Detect which cell encompasses the target text, then output its (X, Y) center coordinate. 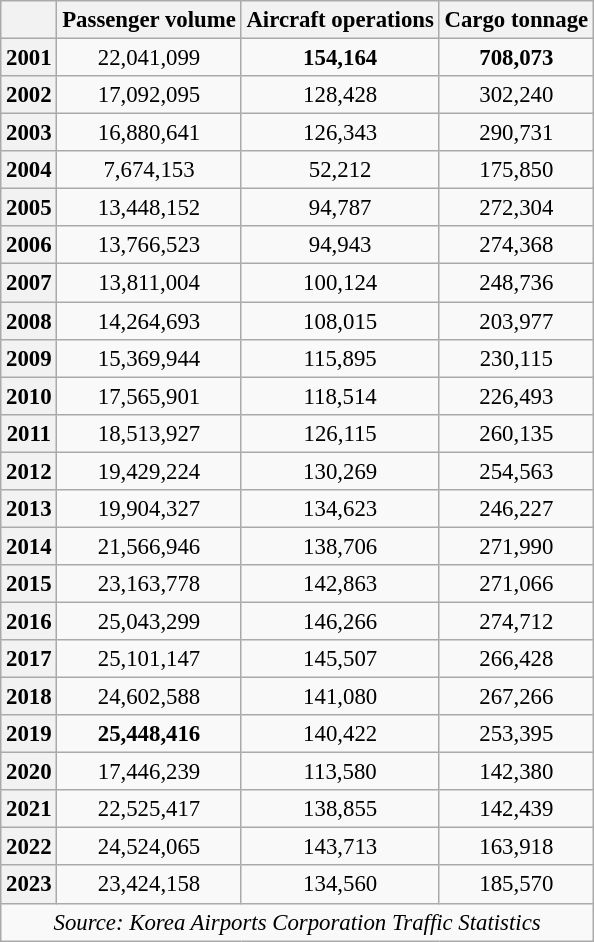
2015 (29, 584)
23,163,778 (149, 584)
2021 (29, 809)
246,227 (516, 509)
708,073 (516, 58)
2017 (29, 659)
271,066 (516, 584)
2002 (29, 95)
7,674,153 (149, 170)
108,015 (340, 321)
260,135 (516, 433)
248,736 (516, 283)
274,712 (516, 621)
23,424,158 (149, 885)
Passenger volume (149, 20)
25,043,299 (149, 621)
Aircraft operations (340, 20)
115,895 (340, 358)
22,041,099 (149, 58)
52,212 (340, 170)
140,422 (340, 734)
113,580 (340, 772)
2022 (29, 847)
2010 (29, 396)
Source: Korea Airports Corporation Traffic Statistics (298, 922)
2018 (29, 697)
272,304 (516, 208)
128,428 (340, 95)
2003 (29, 133)
21,566,946 (149, 546)
226,493 (516, 396)
17,092,095 (149, 95)
142,439 (516, 809)
Cargo tonnage (516, 20)
134,623 (340, 509)
2005 (29, 208)
185,570 (516, 885)
13,448,152 (149, 208)
266,428 (516, 659)
16,880,641 (149, 133)
138,706 (340, 546)
15,369,944 (149, 358)
94,943 (340, 245)
25,101,147 (149, 659)
126,115 (340, 433)
271,990 (516, 546)
17,565,901 (149, 396)
24,602,588 (149, 697)
2020 (29, 772)
2019 (29, 734)
267,266 (516, 697)
142,863 (340, 584)
163,918 (516, 847)
14,264,693 (149, 321)
142,380 (516, 772)
134,560 (340, 885)
19,904,327 (149, 509)
2004 (29, 170)
290,731 (516, 133)
24,524,065 (149, 847)
22,525,417 (149, 809)
94,787 (340, 208)
17,446,239 (149, 772)
302,240 (516, 95)
253,395 (516, 734)
2009 (29, 358)
118,514 (340, 396)
138,855 (340, 809)
18,513,927 (149, 433)
274,368 (516, 245)
254,563 (516, 471)
2008 (29, 321)
2011 (29, 433)
2001 (29, 58)
13,811,004 (149, 283)
100,124 (340, 283)
2023 (29, 885)
203,977 (516, 321)
145,507 (340, 659)
230,115 (516, 358)
126,343 (340, 133)
130,269 (340, 471)
2012 (29, 471)
175,850 (516, 170)
13,766,523 (149, 245)
2016 (29, 621)
2014 (29, 546)
25,448,416 (149, 734)
19,429,224 (149, 471)
2006 (29, 245)
2013 (29, 509)
154,164 (340, 58)
143,713 (340, 847)
146,266 (340, 621)
141,080 (340, 697)
2007 (29, 283)
